Provide the (X, Y) coordinate of the cell's center where the given text is located.  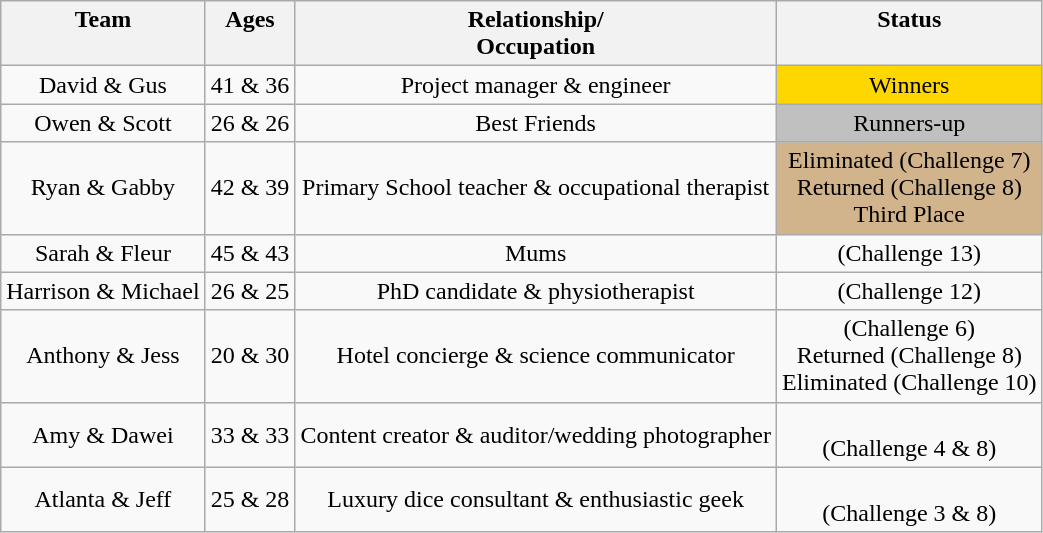
26 & 26 (250, 123)
Status (909, 34)
Mums (536, 253)
Relationship/Occupation (536, 34)
(Challenge 12) (909, 291)
Content creator & auditor/wedding photographer (536, 434)
Owen & Scott (103, 123)
33 & 33 (250, 434)
Luxury dice consultant & enthusiastic geek (536, 500)
Project manager & engineer (536, 85)
(Challenge 13) (909, 253)
(Challenge 3 & 8) (909, 500)
Best Friends (536, 123)
(Challenge 6)Returned (Challenge 8)Eliminated (Challenge 10) (909, 356)
26 & 25 (250, 291)
Ages (250, 34)
Amy & Dawei (103, 434)
45 & 43 (250, 253)
(Challenge 4 & 8) (909, 434)
Winners (909, 85)
Team (103, 34)
Harrison & Michael (103, 291)
PhD candidate & physiotherapist (536, 291)
Eliminated (Challenge 7)Returned (Challenge 8)Third Place (909, 188)
42 & 39 (250, 188)
25 & 28 (250, 500)
David & Gus (103, 85)
Ryan & Gabby (103, 188)
Primary School teacher & occupational therapist (536, 188)
Hotel concierge & science communicator (536, 356)
Runners-up (909, 123)
Sarah & Fleur (103, 253)
Anthony & Jess (103, 356)
Atlanta & Jeff (103, 500)
41 & 36 (250, 85)
20 & 30 (250, 356)
